From the cell containing the given text, extract its center point as [X, Y] coordinate. 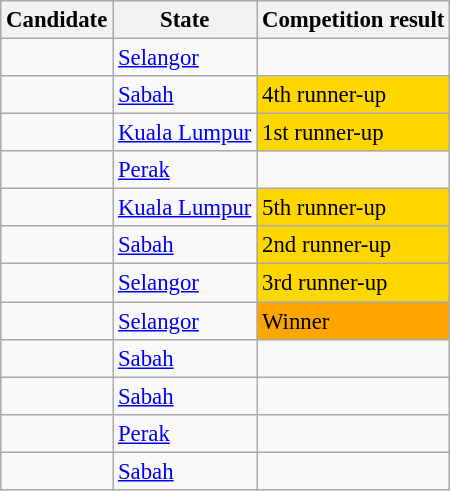
Candidate [57, 20]
Winner [354, 321]
5th runner-up [354, 208]
2nd runner-up [354, 245]
3rd runner-up [354, 283]
State [185, 20]
1st runner-up [354, 133]
Competition result [354, 20]
4th runner-up [354, 95]
